Find where the given text appears and provide that cell's center as [X, Y] coordinate. 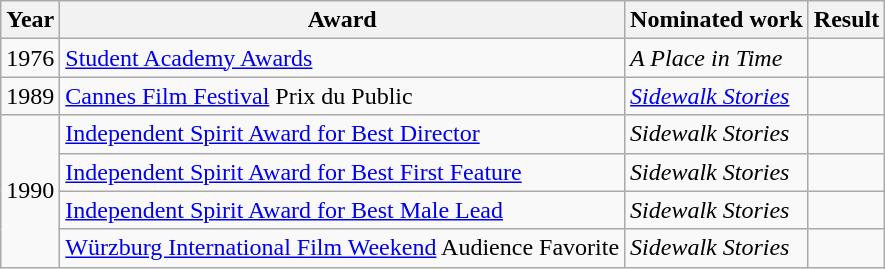
Independent Spirit Award for Best First Feature [342, 172]
1990 [30, 191]
Year [30, 20]
Würzburg International Film Weekend Audience Favorite [342, 248]
1976 [30, 58]
Independent Spirit Award for Best Male Lead [342, 210]
A Place in Time [717, 58]
Nominated work [717, 20]
Cannes Film Festival Prix du Public [342, 96]
Award [342, 20]
Result [846, 20]
1989 [30, 96]
Independent Spirit Award for Best Director [342, 134]
Student Academy Awards [342, 58]
